Determine the (x, y) coordinate at the center of the cell enclosing the given text.  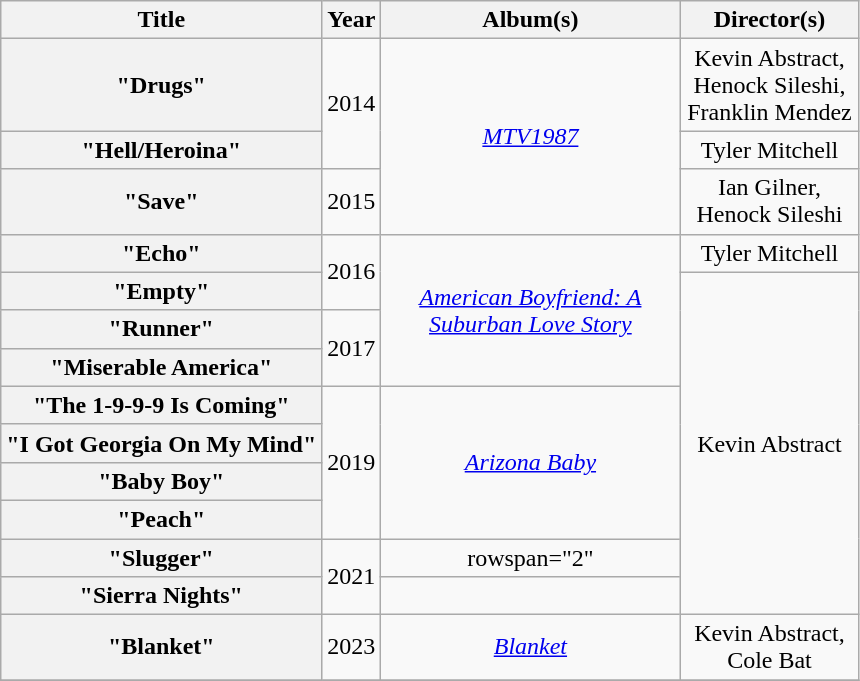
Kevin Abstract, Henock Sileshi, Franklin Mendez (770, 85)
"Baby Boy" (162, 481)
"Blanket" (162, 648)
"The 1-9-9-9 Is Coming" (162, 405)
Blanket (530, 648)
2021 (352, 576)
2014 (352, 104)
"Miserable America" (162, 367)
"Hell/Heroina" (162, 150)
Title (162, 20)
"Save" (162, 202)
Arizona Baby (530, 462)
"Drugs" (162, 85)
Director(s) (770, 20)
Album(s) (530, 20)
Ian Gilner, Henock Sileshi (770, 202)
Year (352, 20)
2017 (352, 348)
MTV1987 (530, 136)
"Slugger" (162, 557)
Kevin Abstract, Cole Bat (770, 648)
"Sierra Nights" (162, 596)
2016 (352, 272)
"Echo" (162, 253)
2015 (352, 202)
American Boyfriend: A Suburban Love Story (530, 310)
2023 (352, 648)
"Peach" (162, 519)
Kevin Abstract (770, 444)
2019 (352, 462)
"I Got Georgia On My Mind" (162, 443)
"Runner" (162, 329)
rowspan="2" (530, 557)
"Empty" (162, 291)
